Provide the (X, Y) coordinate of the cell's center where the given text is located.  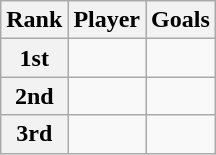
Player (107, 20)
3rd (34, 134)
1st (34, 58)
Rank (34, 20)
Goals (181, 20)
2nd (34, 96)
